Identify which cell holds the provided text, then report its [x, y] central coordinate. 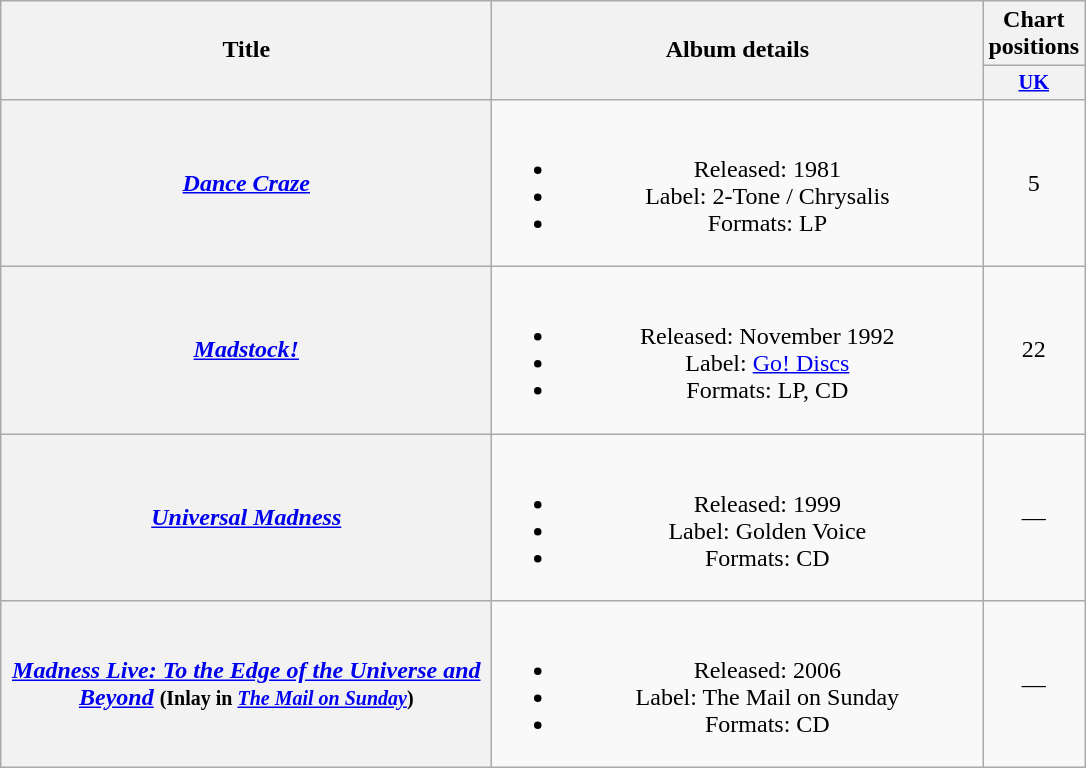
22 [1034, 350]
Madstock! [246, 350]
Released: 2006Label: The Mail on SundayFormats: CD [738, 684]
Dance Craze [246, 182]
Released: 1981Label: 2-Tone / ChrysalisFormats: LP [738, 182]
Chart positions [1034, 34]
Released: November 1992Label: Go! DiscsFormats: LP, CD [738, 350]
UK [1034, 83]
Universal Madness [246, 518]
Released: 1999Label: Golden VoiceFormats: CD [738, 518]
Title [246, 50]
Madness Live: To the Edge of the Universe and Beyond (Inlay in The Mail on Sunday) [246, 684]
Album details [738, 50]
5 [1034, 182]
